Return (x, y) of the center of cell containing provided text 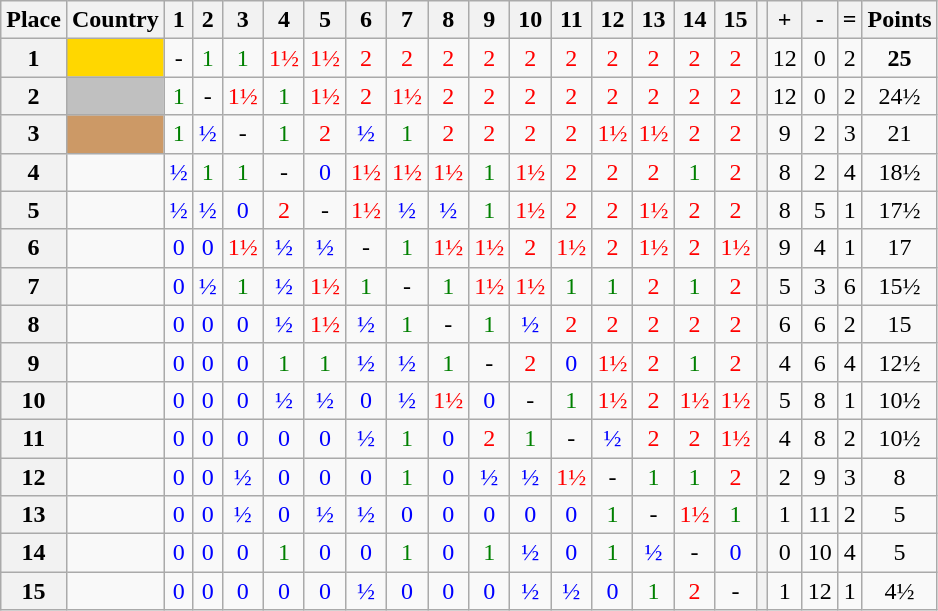
+ (784, 20)
Country (115, 20)
17 (900, 248)
21 (900, 134)
24½ (900, 96)
12½ (900, 362)
17½ (900, 210)
4½ (900, 591)
25 (900, 58)
Place (34, 20)
Points (900, 20)
18½ (900, 172)
= (850, 20)
15½ (900, 286)
